Locate the cell with the specified text and output its [X, Y] center coordinate. 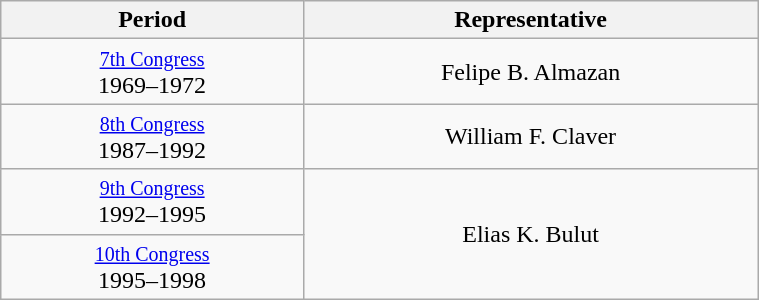
9th Congress1992–1995 [152, 202]
William F. Claver [530, 136]
Felipe B. Almazan [530, 72]
Representative [530, 20]
Elias K. Bulut [530, 234]
Period [152, 20]
8th Congress1987–1992 [152, 136]
7th Congress1969–1972 [152, 72]
10th Congress1995–1998 [152, 266]
